Provide the (x, y) coordinate of the cell's center where the given text is located.  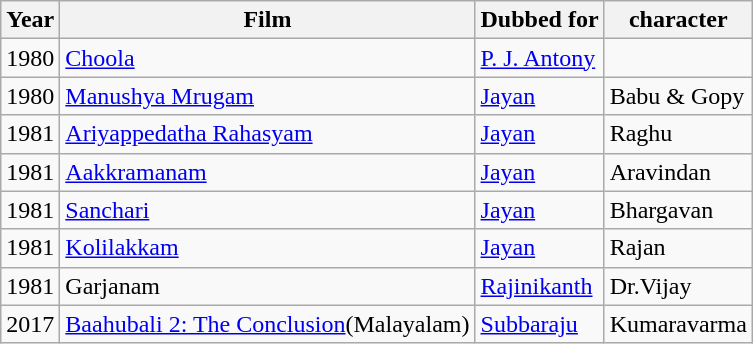
P. J. Antony (540, 58)
Choola (268, 58)
Ariyappedatha Rahasyam (268, 134)
Aravindan (678, 172)
Rajan (678, 248)
Subbaraju (540, 324)
Bhargavan (678, 210)
Film (268, 20)
Rajinikanth (540, 286)
Dubbed for (540, 20)
Sanchari (268, 210)
Kolilakkam (268, 248)
Raghu (678, 134)
2017 (30, 324)
Year (30, 20)
character (678, 20)
Dr.Vijay (678, 286)
Aakkramanam (268, 172)
Babu & Gopy (678, 96)
Garjanam (268, 286)
Manushya Mrugam (268, 96)
Kumaravarma (678, 324)
Baahubali 2: The Conclusion(Malayalam) (268, 324)
